Determine the [X, Y] coordinate at the center of the cell enclosing the given text.  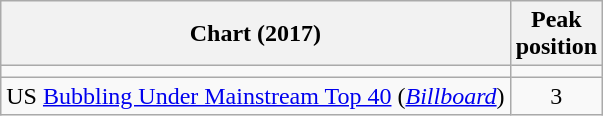
3 [556, 96]
Chart (2017) [256, 34]
US Bubbling Under Mainstream Top 40 (Billboard) [256, 96]
Peakposition [556, 34]
